Output the (X, Y) coordinate of the center of the cell containing the given text.  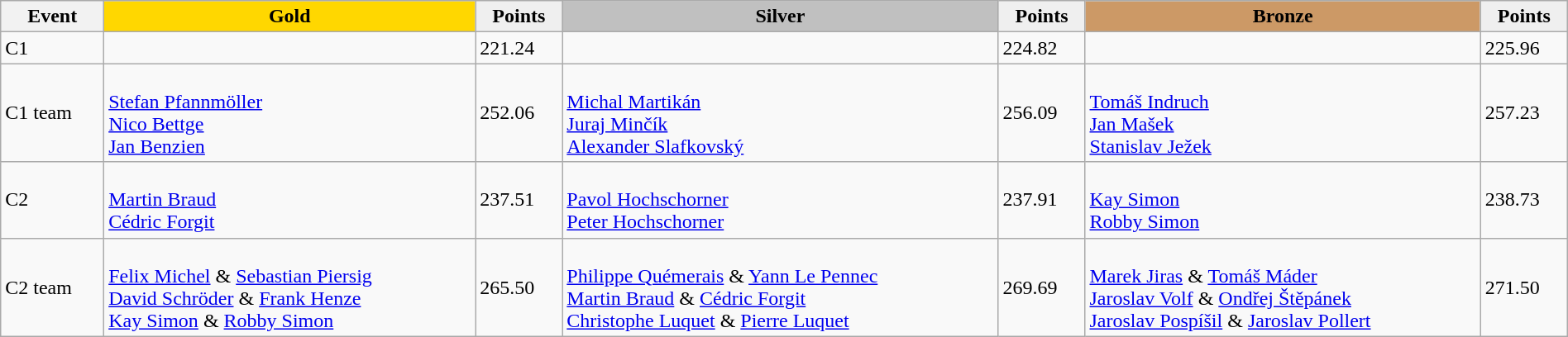
Kay SimonRobby Simon (1283, 200)
Felix Michel & Sebastian PiersigDavid Schröder & Frank HenzeKay Simon & Robby Simon (289, 287)
Silver (781, 17)
Marek Jiras & Tomáš MáderJaroslav Volf & Ondřej ŠtěpánekJaroslav Pospíšil & Jaroslav Pollert (1283, 287)
Michal MartikánJuraj MinčíkAlexander Slafkovský (781, 112)
224.82 (1042, 48)
269.69 (1042, 287)
Event (53, 17)
265.50 (519, 287)
238.73 (1523, 200)
257.23 (1523, 112)
252.06 (519, 112)
225.96 (1523, 48)
C2 (53, 200)
Philippe Quémerais & Yann Le PennecMartin Braud & Cédric ForgitChristophe Luquet & Pierre Luquet (781, 287)
221.24 (519, 48)
256.09 (1042, 112)
C1 team (53, 112)
237.91 (1042, 200)
237.51 (519, 200)
Stefan PfannmöllerNico BettgeJan Benzien (289, 112)
Martin BraudCédric Forgit (289, 200)
271.50 (1523, 287)
C1 (53, 48)
C2 team (53, 287)
Pavol HochschornerPeter Hochschorner (781, 200)
Bronze (1283, 17)
Gold (289, 17)
Tomáš IndruchJan MašekStanislav Ježek (1283, 112)
